Extract the [x, y] coordinate from the center of the cell holding the provided text.  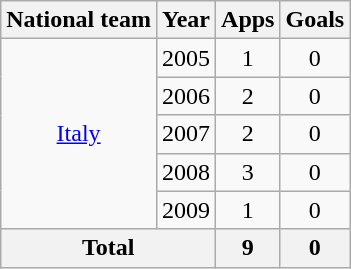
2005 [186, 58]
National team [79, 20]
2009 [186, 210]
2006 [186, 96]
2008 [186, 172]
9 [248, 248]
Year [186, 20]
Total [108, 248]
2007 [186, 134]
3 [248, 172]
Italy [79, 134]
Goals [315, 20]
Apps [248, 20]
